Identify which cell holds the provided text, then report its [x, y] central coordinate. 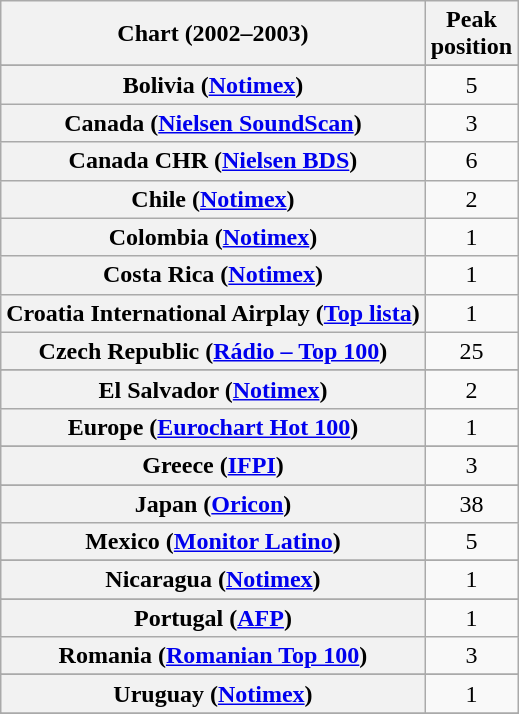
Bolivia (Notimex) [213, 85]
Canada CHR (Nielsen BDS) [213, 161]
Czech Republic (Rádio – Top 100) [213, 351]
Mexico (Monitor Latino) [213, 542]
Chile (Notimex) [213, 199]
Nicaragua (Notimex) [213, 580]
Romania (Romanian Top 100) [213, 656]
6 [471, 161]
Canada (Nielsen SoundScan) [213, 123]
25 [471, 351]
Colombia (Notimex) [213, 237]
Europe (Eurochart Hot 100) [213, 427]
Croatia International Airplay (Top lista) [213, 313]
El Salvador (Notimex) [213, 389]
Japan (Oricon) [213, 503]
Chart (2002–2003) [213, 34]
Peakposition [471, 34]
Uruguay (Notimex) [213, 694]
Portugal (AFP) [213, 618]
38 [471, 503]
Costa Rica (Notimex) [213, 275]
Greece (IFPI) [213, 465]
